Find where the given text appears and provide that cell's center as (x, y) coordinate. 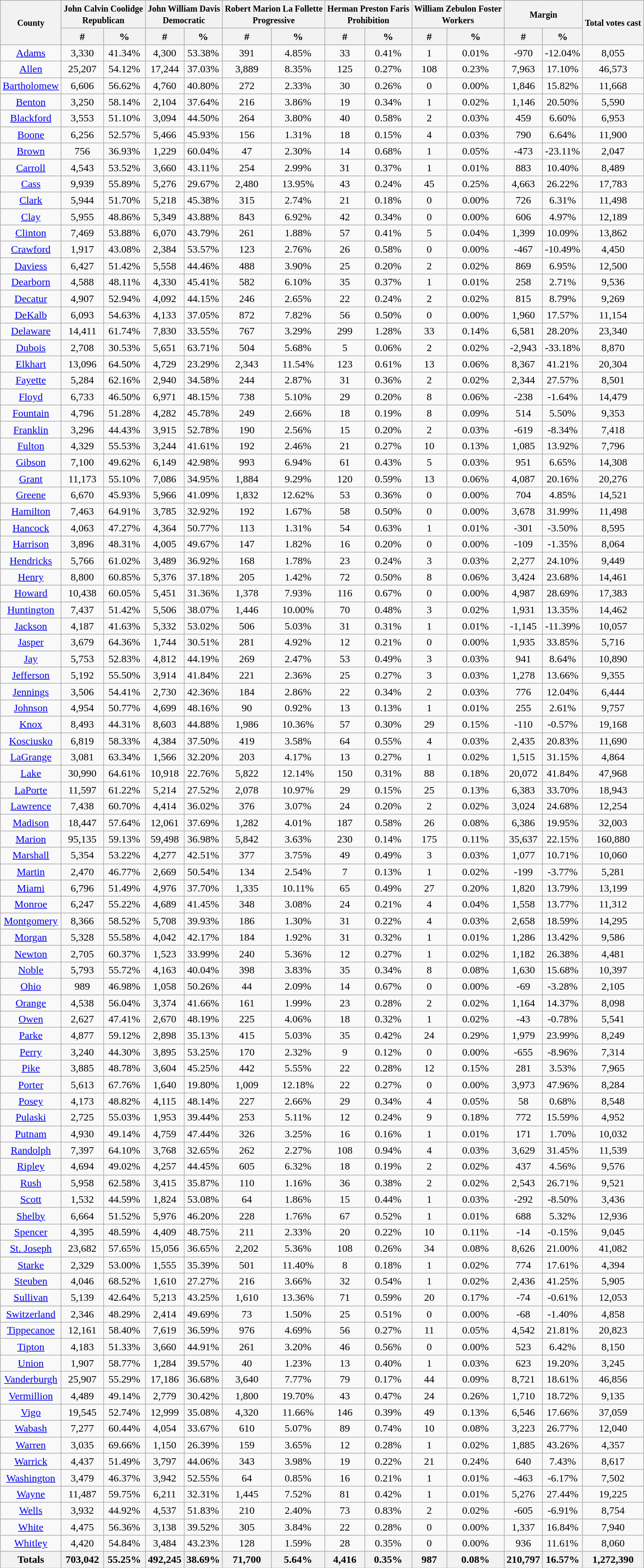
20.83% (563, 741)
376 (247, 806)
31.15% (563, 757)
7.77% (298, 1380)
6,819 (82, 741)
43.25% (203, 1298)
46,856 (613, 1380)
4,183 (82, 1347)
2,329 (82, 1265)
49.67% (203, 544)
3,914 (165, 675)
Howard (31, 593)
2,202 (247, 1248)
39.44% (203, 1117)
William Zebulon FosterWorkers (458, 15)
26.22% (563, 184)
3.90% (298, 266)
8,870 (613, 348)
3,479 (82, 1478)
Noble (31, 970)
-11.39% (563, 626)
5.64% (298, 1560)
3.75% (298, 855)
36.98% (203, 839)
39.52% (203, 1527)
Boone (31, 135)
Greene (31, 495)
20,304 (613, 364)
12.14% (298, 774)
35.08% (203, 1412)
13.77% (563, 904)
Daviess (31, 266)
42.17% (203, 937)
437 (523, 1167)
168 (247, 561)
51.83% (203, 1510)
2,470 (82, 872)
10.11% (298, 888)
4,329 (82, 446)
843 (247, 216)
28.69% (563, 593)
5,708 (165, 921)
34 (429, 1248)
59.75% (124, 1494)
4.56% (563, 1167)
24.68% (563, 806)
11,312 (613, 904)
976 (247, 1330)
0.52% (388, 1216)
-110 (523, 724)
7,100 (82, 462)
8,721 (523, 1380)
61.74% (124, 331)
60.05% (124, 593)
3,768 (165, 1150)
1,085 (523, 446)
46 (345, 1347)
Ohio (31, 986)
23,340 (613, 331)
186 (247, 921)
5,214 (165, 790)
3,024 (523, 806)
11,539 (613, 1150)
2,047 (613, 151)
13,199 (613, 888)
488 (247, 266)
2.30% (298, 151)
27.44% (563, 1494)
36.93% (124, 151)
44.46% (203, 266)
13.79% (563, 888)
6,070 (165, 233)
50.54% (203, 872)
14,462 (613, 610)
772 (523, 1117)
4,694 (82, 1167)
7,437 (82, 610)
55.53% (124, 446)
3,640 (247, 1380)
3,942 (165, 1478)
2,105 (613, 986)
5.55% (298, 1068)
Blackford (31, 118)
1,058 (165, 986)
23.29% (203, 364)
46.50% (124, 397)
Spencer (31, 1232)
62.16% (124, 380)
95,135 (82, 839)
Perry (31, 1052)
5,558 (165, 266)
4,364 (165, 528)
45.38% (203, 200)
72 (345, 577)
1.99% (298, 1003)
48.82% (124, 1101)
4,987 (523, 593)
1,558 (523, 904)
13,096 (82, 364)
47.41% (124, 1019)
815 (523, 299)
67 (345, 1216)
2.74% (298, 200)
Miami (31, 888)
19,225 (613, 1494)
-6.17% (563, 1478)
3,506 (82, 691)
5.10% (298, 397)
48.29% (124, 1314)
3,553 (82, 118)
6,546 (523, 1412)
1.50% (298, 1314)
3,973 (523, 1085)
46.98% (124, 986)
-0.57% (563, 724)
2,708 (82, 348)
47,968 (613, 774)
18.72% (563, 1396)
6,796 (82, 888)
Totals (31, 1560)
26.39% (203, 1445)
10.97% (298, 790)
63.34% (124, 757)
Morgan (31, 937)
5,349 (165, 216)
47 (247, 151)
48.11% (124, 282)
6,953 (613, 118)
5,753 (82, 659)
19.95% (563, 823)
3,436 (613, 1199)
147 (247, 544)
3,094 (165, 118)
71,700 (247, 1560)
Newton (31, 954)
48.16% (203, 708)
Clark (31, 200)
4.06% (298, 1019)
262 (247, 1150)
5,332 (165, 626)
Putnam (31, 1134)
4,115 (165, 1101)
3,244 (165, 446)
221 (247, 675)
10.09% (563, 233)
26.38% (563, 954)
67.76% (124, 1085)
146 (345, 1412)
61.22% (124, 790)
-3.77% (563, 872)
48.14% (203, 1101)
Randolph (31, 1150)
64.61% (124, 774)
9,576 (613, 1167)
33.85% (563, 642)
59.12% (124, 1036)
19.20% (563, 1363)
6.32% (298, 1167)
756 (82, 151)
40.04% (203, 970)
43.88% (203, 216)
1,820 (523, 888)
4,300 (165, 53)
Harrison (31, 544)
Jasper (31, 642)
205 (247, 577)
640 (523, 1461)
6,247 (82, 904)
171 (523, 1134)
22.76% (203, 774)
17.10% (563, 69)
Crawford (31, 250)
170 (247, 1052)
2,104 (165, 102)
8,055 (613, 53)
5,955 (82, 216)
1.92% (298, 937)
Margin (543, 15)
0.39% (388, 1412)
22.15% (563, 839)
41.66% (203, 1003)
46.77% (124, 872)
9,757 (613, 708)
53.57% (203, 250)
44.06% (203, 1461)
1,907 (82, 1363)
Porter (31, 1085)
1,953 (165, 1117)
28.20% (563, 331)
7,463 (82, 512)
5,281 (613, 872)
1,931 (523, 610)
1.28% (388, 331)
10.36% (298, 724)
3.25% (298, 1134)
3,245 (613, 1363)
12.04% (563, 691)
Madison (31, 823)
3.53% (563, 1068)
5.32% (563, 1216)
42.98% (203, 462)
6,386 (523, 823)
60.70% (124, 806)
30 (345, 86)
4,450 (613, 250)
35.13% (203, 1036)
51.70% (124, 200)
0.56% (388, 1347)
4,046 (82, 1281)
7,502 (613, 1478)
3,885 (82, 1068)
15,056 (165, 1248)
688 (523, 1216)
-0.78% (563, 1019)
45 (429, 184)
3,915 (165, 429)
3.65% (298, 1445)
51.10% (124, 118)
228 (247, 1216)
11,597 (82, 790)
3.98% (298, 1461)
LaGrange (31, 757)
27.57% (563, 380)
Shelby (31, 1216)
Vermillion (31, 1396)
1,935 (523, 642)
53.08% (203, 1199)
2,940 (165, 380)
377 (247, 855)
Starke (31, 1265)
1,378 (247, 593)
24.10% (563, 561)
128 (247, 1543)
18.61% (563, 1380)
1,917 (82, 250)
4,759 (165, 1134)
2,705 (82, 954)
19.80% (203, 1085)
42.36% (203, 691)
8,150 (613, 1347)
0.74% (388, 1429)
10,397 (613, 970)
2.32% (298, 1052)
1,150 (165, 1445)
9,353 (613, 413)
13.92% (563, 446)
40.80% (203, 86)
5,506 (165, 610)
1.67% (298, 512)
0.48% (388, 610)
1,630 (523, 970)
41.61% (203, 446)
0.30% (388, 724)
43.11% (203, 167)
42.64% (124, 1298)
49.69% (203, 1314)
54.12% (124, 69)
1,282 (247, 823)
4,812 (165, 659)
3,424 (523, 577)
6.10% (298, 282)
3,489 (165, 561)
2.76% (298, 250)
44.19% (203, 659)
47.27% (124, 528)
4,976 (165, 888)
6.42% (563, 1347)
Lawrence (31, 806)
38.69% (203, 1560)
4,133 (165, 315)
-68 (523, 1314)
774 (523, 1265)
-69 (523, 986)
1,555 (165, 1265)
2.46% (298, 446)
1.30% (298, 921)
53.00% (124, 1265)
54 (345, 528)
16.84% (563, 1527)
3.84% (298, 1527)
35.39% (203, 1265)
7.93% (298, 593)
2,414 (165, 1314)
Marion (31, 839)
33.55% (203, 331)
2,898 (165, 1036)
Elkhart (31, 364)
-199 (523, 872)
315 (247, 200)
88 (429, 774)
-463 (523, 1478)
Benton (31, 102)
35.87% (203, 1183)
Steuben (31, 1281)
1,710 (523, 1396)
5,651 (165, 348)
Floyd (31, 397)
1.70% (563, 1134)
6,581 (523, 331)
8,060 (613, 1543)
20.16% (563, 479)
48.86% (124, 216)
19,545 (82, 1412)
St. Joseph (31, 1248)
8,064 (613, 544)
Sullivan (31, 1298)
3,484 (165, 1543)
60.85% (124, 577)
0.29% (476, 1036)
Hendricks (31, 561)
21.00% (563, 1248)
49.02% (124, 1167)
5,766 (82, 561)
0.54% (388, 1281)
12,936 (613, 1216)
44.43% (124, 429)
3.20% (298, 1347)
5,958 (82, 1183)
12,161 (82, 1330)
36 (345, 1183)
11,690 (613, 741)
4,796 (82, 413)
1,286 (523, 937)
39.93% (203, 921)
3.07% (298, 806)
43.23% (203, 1543)
Wabash (31, 1429)
582 (247, 282)
150 (345, 774)
33.70% (563, 790)
19,168 (613, 724)
0.40% (388, 1363)
5,218 (165, 200)
27.27% (203, 1281)
28 (345, 1543)
175 (429, 839)
11 (429, 1330)
44.50% (203, 118)
36.02% (203, 806)
210,797 (523, 1560)
442 (247, 1068)
14,411 (82, 331)
61 (345, 462)
53.52% (124, 167)
3.58% (298, 741)
54.41% (124, 691)
13.95% (298, 184)
Wells (31, 1510)
15.82% (563, 86)
6,664 (82, 1216)
4,663 (523, 184)
7,277 (82, 1429)
8,493 (82, 724)
4,954 (82, 708)
54.84% (124, 1543)
3,785 (165, 512)
5,376 (165, 577)
1.86% (298, 1199)
0.44% (388, 1199)
52.78% (203, 429)
55.29% (124, 1380)
41.21% (563, 364)
4,542 (523, 1330)
2.27% (298, 1150)
504 (247, 348)
31.99% (563, 512)
Allen (31, 69)
4,489 (82, 1396)
244 (247, 380)
37.50% (203, 741)
10,918 (165, 774)
14,461 (613, 577)
48.59% (124, 1232)
419 (247, 741)
0.23% (476, 69)
90 (247, 708)
70 (345, 610)
1,800 (247, 1396)
10,032 (613, 1134)
5,284 (82, 380)
459 (523, 118)
53.88% (124, 233)
Pike (31, 1068)
1,399 (523, 233)
5,192 (82, 675)
35,637 (523, 839)
43.79% (203, 233)
Vanderburgh (31, 1380)
4.92% (298, 642)
3,240 (82, 1052)
391 (247, 53)
4,320 (247, 1412)
58.14% (124, 102)
4,877 (82, 1036)
Marshall (31, 855)
2,277 (523, 561)
5,793 (82, 970)
Tippecanoe (31, 1330)
159 (247, 1445)
79 (345, 1380)
53.25% (203, 1052)
2.86% (298, 691)
4,277 (165, 855)
6.65% (563, 462)
9,939 (82, 184)
43.26% (563, 1445)
5,590 (613, 102)
4,537 (165, 1510)
8,489 (613, 167)
-3.50% (563, 528)
14,479 (613, 397)
23.68% (563, 577)
7 (345, 872)
30.53% (124, 348)
4,173 (82, 1101)
42.51% (203, 855)
240 (247, 954)
39.57% (203, 1363)
Union (31, 1363)
3,679 (82, 642)
6,256 (82, 135)
1,182 (523, 954)
120 (345, 479)
44.91% (203, 1347)
-1,145 (523, 626)
1,335 (247, 888)
1,832 (247, 495)
7,619 (165, 1330)
11,173 (82, 479)
1,640 (165, 1085)
56.04% (124, 1003)
190 (247, 429)
12,189 (613, 216)
2.54% (298, 872)
Parke (31, 1036)
2,670 (165, 1019)
14,521 (613, 495)
8,501 (613, 380)
951 (523, 462)
Washington (31, 1478)
41.34% (124, 53)
69.66% (124, 1445)
Montgomery (31, 921)
Scott (31, 1199)
Hancock (31, 528)
48.15% (203, 397)
42 (345, 216)
10,438 (82, 593)
4,395 (82, 1232)
113 (247, 528)
12,500 (613, 266)
37.05% (203, 315)
Herman Preston FarisProhibition (368, 15)
8,754 (613, 1510)
523 (523, 1347)
Brown (31, 151)
492,245 (165, 1560)
0.38% (388, 1183)
4,543 (82, 167)
37.18% (203, 577)
23,682 (82, 1248)
18,447 (82, 823)
Ripley (31, 1167)
55.03% (124, 1117)
37,059 (613, 1412)
2,658 (523, 921)
Knox (31, 724)
71 (345, 1298)
Decatur (31, 299)
64.36% (124, 642)
6,971 (165, 397)
White (31, 1527)
255 (523, 708)
Jay (31, 659)
10.71% (563, 855)
3,678 (523, 512)
29.67% (203, 184)
-109 (523, 544)
37.70% (203, 888)
2,730 (165, 691)
Lake (31, 774)
46,573 (613, 69)
2.71% (563, 282)
31.36% (203, 593)
6,670 (82, 495)
0.92% (298, 708)
-2,943 (523, 348)
55.25% (124, 1560)
506 (247, 626)
6.31% (563, 200)
9,269 (613, 299)
-10.49% (563, 250)
44.15% (203, 299)
51.52% (124, 1216)
53.38% (203, 53)
3,296 (82, 429)
Carroll (31, 167)
Dubois (31, 348)
65 (345, 888)
2.47% (298, 659)
5,822 (247, 774)
50.26% (203, 986)
3,223 (523, 1429)
-605 (523, 1510)
48.78% (124, 1068)
Posey (31, 1101)
8,617 (613, 1461)
26.77% (563, 1429)
9,536 (613, 282)
16.57% (563, 1560)
3,604 (165, 1068)
LaPorte (31, 790)
8,367 (523, 364)
Clay (31, 216)
13.66% (563, 675)
4,475 (82, 1527)
County (31, 22)
3.08% (298, 904)
9,586 (613, 937)
3.66% (298, 1281)
12,040 (613, 1429)
43.08% (124, 250)
156 (247, 135)
10.00% (298, 610)
Martin (31, 872)
6.64% (563, 135)
44.92% (124, 1510)
55.50% (124, 675)
269 (247, 659)
30.51% (203, 642)
6,444 (613, 691)
2.87% (298, 380)
1,446 (247, 610)
20,823 (613, 1330)
8.79% (563, 299)
4,394 (613, 1265)
4,864 (613, 757)
48.19% (203, 1019)
25,907 (82, 1380)
5,451 (165, 593)
Hamilton (31, 512)
110 (247, 1183)
23.99% (563, 1036)
936 (523, 1543)
Orange (31, 1003)
6,149 (165, 462)
254 (247, 167)
1,077 (523, 855)
4,414 (165, 806)
Owen (31, 1019)
1,532 (82, 1199)
Fountain (31, 413)
Jennings (31, 691)
17.57% (563, 315)
125 (345, 69)
5.50% (563, 413)
48.75% (203, 1232)
12.62% (298, 495)
883 (523, 167)
3,081 (82, 757)
3.29% (298, 331)
3.63% (298, 839)
7,438 (82, 806)
7,830 (165, 331)
48.31% (124, 544)
6,093 (82, 315)
5,716 (613, 642)
623 (523, 1363)
4,087 (523, 479)
13,862 (613, 233)
20,072 (523, 774)
5,842 (247, 839)
Fulton (31, 446)
62.58% (124, 1183)
John Calvin CoolidgeRepublican (103, 15)
54.63% (124, 315)
8,626 (523, 1248)
4.01% (298, 823)
Jackson (31, 626)
12,061 (165, 823)
56.36% (124, 1527)
2.61% (563, 708)
4.69% (298, 1330)
55.10% (124, 479)
134 (247, 872)
20,276 (613, 479)
20.50% (563, 102)
4,588 (82, 282)
45.25% (203, 1068)
Johnson (31, 708)
37.03% (203, 69)
116 (345, 593)
1,009 (247, 1085)
Jefferson (31, 675)
55.58% (124, 937)
3.86% (298, 102)
4,384 (165, 741)
7,418 (613, 429)
49.62% (124, 462)
3,895 (165, 1052)
187 (345, 823)
5,976 (165, 1216)
249 (247, 413)
Bartholomew (31, 86)
1,885 (523, 1445)
415 (247, 1036)
-8.96% (563, 1052)
7.52% (298, 1494)
32.31% (203, 1494)
2,436 (523, 1281)
1,846 (523, 86)
Robert Marion La FolletteProgressive (274, 15)
9,355 (613, 675)
17,186 (165, 1380)
4.17% (298, 757)
5.68% (298, 348)
Delaware (31, 331)
941 (523, 659)
993 (247, 462)
30,990 (82, 774)
1.76% (298, 1216)
52.74% (124, 1412)
52.94% (124, 299)
12.18% (298, 1085)
52.83% (124, 659)
-0.15% (563, 1232)
12,999 (165, 1412)
51.33% (124, 1347)
776 (523, 691)
Whitley (31, 1543)
4,409 (165, 1232)
4,357 (613, 1445)
-1.64% (563, 397)
4,005 (165, 544)
12,053 (613, 1298)
-238 (523, 397)
-33.18% (563, 348)
5,944 (82, 200)
Dearborn (31, 282)
14,308 (613, 462)
299 (345, 331)
343 (247, 1461)
Huntington (31, 610)
9,521 (613, 1183)
4,187 (82, 626)
Cass (31, 184)
1.82% (298, 544)
58.77% (124, 1363)
305 (247, 1527)
15.59% (563, 1117)
227 (247, 1101)
Kosciusko (31, 741)
-23.11% (563, 151)
767 (247, 331)
7,963 (523, 69)
10,057 (613, 626)
2,627 (82, 1019)
6.95% (563, 266)
Warrick (31, 1461)
17,383 (613, 593)
4,858 (613, 1314)
1,979 (523, 1036)
44.88% (203, 724)
47.44% (203, 1134)
4,416 (345, 1560)
3.83% (298, 970)
6.60% (563, 118)
1.16% (298, 1183)
7,314 (613, 1052)
33.67% (203, 1429)
6,733 (82, 397)
25,207 (82, 69)
5,541 (613, 1019)
11.61% (563, 1543)
8,800 (82, 577)
18.59% (563, 921)
6.92% (298, 216)
9,449 (613, 561)
7,965 (613, 1068)
32.92% (203, 512)
1,337 (523, 1527)
Pulaski (31, 1117)
230 (345, 839)
63.71% (203, 348)
989 (82, 986)
Rush (31, 1183)
31.45% (563, 1150)
6.94% (298, 462)
0.83% (388, 1510)
0.63% (388, 528)
21.81% (563, 1330)
1,146 (523, 102)
1.42% (298, 577)
John William DavisDemocratic (184, 15)
8,284 (613, 1085)
3,932 (82, 1510)
4,042 (165, 937)
15.68% (563, 970)
53.02% (203, 626)
9,045 (613, 1232)
1,744 (165, 642)
3,035 (82, 1445)
2.65% (298, 299)
30.42% (203, 1396)
5,905 (613, 1281)
272 (247, 86)
6,427 (82, 266)
7,469 (82, 233)
45.78% (203, 413)
52.57% (124, 135)
58.52% (124, 921)
13.35% (563, 610)
1,445 (247, 1494)
-74 (523, 1298)
3,250 (82, 102)
37.69% (203, 823)
Fayette (31, 380)
64.50% (124, 364)
-467 (523, 250)
4,054 (165, 1429)
1,272,390 (613, 1560)
46.37% (124, 1478)
57.65% (124, 1248)
9.29% (298, 479)
8,249 (613, 1036)
Vigo (31, 1412)
0.51% (388, 1314)
11,900 (613, 135)
32.20% (203, 757)
7,940 (613, 1527)
6,606 (82, 86)
258 (523, 282)
3,797 (165, 1461)
-292 (523, 1199)
Switzerland (31, 1314)
4,257 (165, 1167)
2.56% (298, 429)
17,244 (165, 69)
4,930 (82, 1134)
3,415 (165, 1183)
5,139 (82, 1298)
56.62% (124, 86)
10.40% (563, 167)
2,543 (523, 1183)
1,523 (165, 954)
-655 (523, 1052)
32.65% (203, 1150)
10,890 (613, 659)
2,078 (247, 790)
3,896 (82, 544)
1.59% (298, 1543)
8,595 (613, 528)
7,796 (613, 446)
Henry (31, 577)
2.36% (298, 675)
1,278 (523, 675)
Monroe (31, 904)
1,824 (165, 1199)
89 (345, 1429)
13.42% (563, 937)
6,383 (523, 790)
6,211 (165, 1494)
55.22% (124, 904)
Tipton (31, 1347)
869 (523, 266)
DeKalb (31, 315)
4,063 (82, 528)
4,092 (165, 299)
27.52% (203, 790)
1,960 (523, 315)
41.25% (563, 1281)
3,138 (165, 1527)
211 (247, 1232)
0.16% (388, 1134)
1.78% (298, 561)
210 (247, 1510)
36.92% (203, 561)
11,487 (82, 1494)
60.44% (124, 1429)
37.64% (203, 102)
1,566 (165, 757)
11.66% (298, 1412)
703,042 (82, 1560)
44.30% (124, 1052)
-14 (523, 1232)
3,374 (165, 1003)
59.13% (124, 839)
47.96% (563, 1085)
1.23% (298, 1363)
605 (247, 1167)
4,699 (165, 708)
9,135 (613, 1396)
0.85% (298, 1478)
1.88% (298, 233)
1,229 (165, 151)
55.89% (124, 184)
51.28% (124, 413)
2.40% (298, 1510)
5,466 (165, 135)
2,480 (247, 184)
606 (523, 216)
11.54% (298, 364)
Clinton (31, 233)
41.09% (203, 495)
161 (247, 1003)
44.59% (124, 1199)
Wayne (31, 1494)
3,330 (82, 53)
36.68% (203, 1380)
8,098 (613, 1003)
5.11% (298, 1117)
-301 (523, 528)
8,366 (82, 921)
41,082 (613, 1248)
3,889 (247, 69)
2,346 (82, 1314)
726 (523, 200)
326 (247, 1134)
60.37% (124, 954)
-43 (523, 1019)
0.55% (388, 741)
38.07% (203, 610)
5,354 (82, 855)
790 (523, 135)
0.61% (388, 364)
17.66% (563, 1412)
1,164 (523, 1003)
36.65% (203, 1248)
14.37% (563, 1003)
52.55% (203, 1478)
34.58% (203, 380)
738 (247, 397)
2,384 (165, 250)
53.22% (124, 855)
501 (247, 1265)
610 (247, 1429)
-1.35% (563, 544)
81 (345, 1494)
58.40% (124, 1330)
3.80% (298, 118)
2.99% (298, 167)
2,725 (82, 1117)
-12.04% (563, 53)
1,284 (165, 1363)
246 (247, 299)
2.09% (298, 986)
4,420 (82, 1543)
5,213 (165, 1298)
Grant (31, 479)
872 (247, 315)
14,295 (613, 921)
5,328 (82, 937)
36.59% (203, 1330)
8.64% (563, 659)
18,943 (613, 790)
33.99% (203, 954)
17.61% (563, 1265)
58.33% (124, 741)
64.91% (124, 512)
253 (247, 1117)
Warren (31, 1445)
1,515 (523, 757)
4,282 (165, 413)
Gibson (31, 462)
44.45% (203, 1167)
11,154 (613, 315)
3,629 (523, 1150)
4,760 (165, 86)
12,254 (613, 806)
225 (247, 1019)
55.72% (124, 970)
4,437 (82, 1461)
32 (345, 1281)
61.02% (124, 561)
44.31% (124, 724)
0.25% (476, 184)
19.70% (298, 1396)
17,783 (613, 184)
1,884 (247, 479)
2,343 (247, 364)
45.41% (203, 282)
46.20% (203, 1216)
Franklin (31, 429)
32,003 (613, 823)
41.45% (203, 904)
13.36% (298, 1298)
-3.28% (563, 986)
4,729 (165, 364)
11,668 (613, 86)
34.95% (203, 479)
27 (429, 888)
57.64% (124, 823)
0.94% (388, 1150)
8.35% (298, 69)
4.97% (563, 216)
704 (523, 495)
41.63% (124, 626)
2,344 (523, 380)
5,613 (82, 1085)
1,986 (247, 724)
398 (247, 970)
5.07% (298, 1429)
160,880 (613, 839)
264 (247, 118)
68.52% (124, 1281)
-8.34% (563, 429)
-1.40% (563, 1314)
11.40% (298, 1265)
7.43% (563, 1461)
60.04% (203, 151)
5,966 (165, 495)
7.82% (298, 315)
8,603 (165, 724)
2,779 (165, 1396)
Adams (31, 53)
0.43% (388, 462)
4,907 (82, 299)
4,952 (613, 1117)
8,548 (613, 1101)
987 (429, 1560)
-0.61% (563, 1298)
-6.91% (563, 1510)
514 (523, 413)
0.12% (388, 1052)
0.47% (388, 1396)
7,086 (165, 479)
4,330 (165, 282)
64.10% (124, 1150)
4,538 (82, 1003)
4,163 (165, 970)
10,060 (613, 855)
4,689 (165, 904)
Total votes cast (613, 22)
-8.50% (563, 1199)
7,397 (82, 1150)
4,481 (613, 954)
203 (247, 757)
59,498 (165, 839)
-619 (523, 429)
-970 (523, 53)
2,435 (523, 741)
2,669 (165, 872)
348 (247, 904)
26.71% (563, 1183)
-473 (523, 151)
